Output the [X, Y] coordinate of the center of the cell containing the given text.  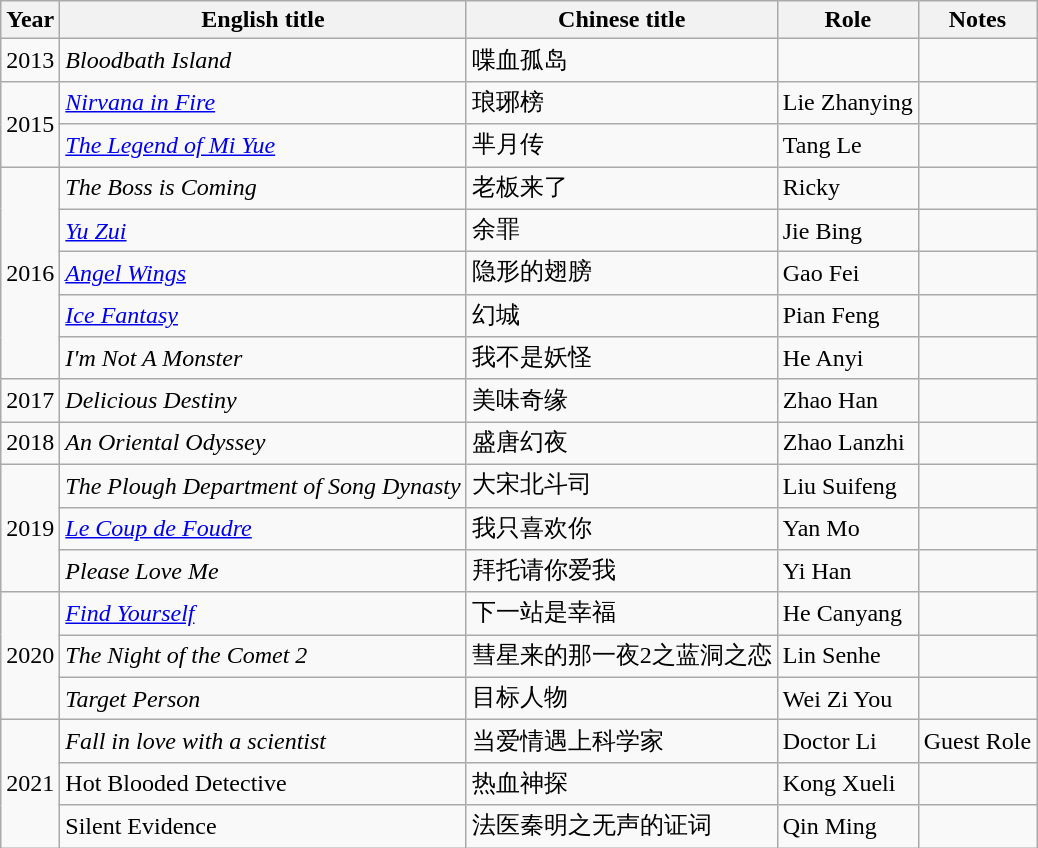
Delicious Destiny [263, 400]
Kong Xueli [848, 784]
彗星来的那一夜2之蓝洞之恋 [622, 656]
Fall in love with a scientist [263, 742]
2015 [30, 124]
Lie Zhanying [848, 102]
2021 [30, 784]
Le Coup de Foudre [263, 528]
2016 [30, 272]
热血神探 [622, 784]
Yan Mo [848, 528]
法医秦明之无声的证词 [622, 826]
The Plough Department of Song Dynasty [263, 486]
Ice Fantasy [263, 316]
目标人物 [622, 698]
Year [30, 20]
2020 [30, 656]
老板来了 [622, 188]
Angel Wings [263, 274]
Nirvana in Fire [263, 102]
拜托请你爱我 [622, 572]
盛唐幻夜 [622, 444]
当爱情遇上科学家 [622, 742]
2013 [30, 60]
隐形的翅膀 [622, 274]
I'm Not A Monster [263, 358]
Target Person [263, 698]
Gao Fei [848, 274]
Tang Le [848, 146]
2018 [30, 444]
Notes [977, 20]
The Boss is Coming [263, 188]
Yi Han [848, 572]
Yu Zui [263, 230]
Ricky [848, 188]
幻城 [622, 316]
Qin Ming [848, 826]
Role [848, 20]
琅琊榜 [622, 102]
Lin Senhe [848, 656]
The Night of the Comet 2 [263, 656]
芈月传 [622, 146]
喋血孤岛 [622, 60]
English title [263, 20]
Jie Bing [848, 230]
The Legend of Mi Yue [263, 146]
Silent Evidence [263, 826]
Zhao Han [848, 400]
我不是妖怪 [622, 358]
美味奇缘 [622, 400]
Bloodbath Island [263, 60]
Pian Feng [848, 316]
Wei Zi You [848, 698]
Chinese title [622, 20]
下一站是幸福 [622, 614]
2017 [30, 400]
An Oriental Odyssey [263, 444]
我只喜欢你 [622, 528]
大宋北斗司 [622, 486]
Doctor Li [848, 742]
Liu Suifeng [848, 486]
Please Love Me [263, 572]
He Anyi [848, 358]
Find Yourself [263, 614]
Hot Blooded Detective [263, 784]
Zhao Lanzhi [848, 444]
2019 [30, 528]
Guest Role [977, 742]
He Canyang [848, 614]
余罪 [622, 230]
